Return (x, y) of the center of cell containing provided text 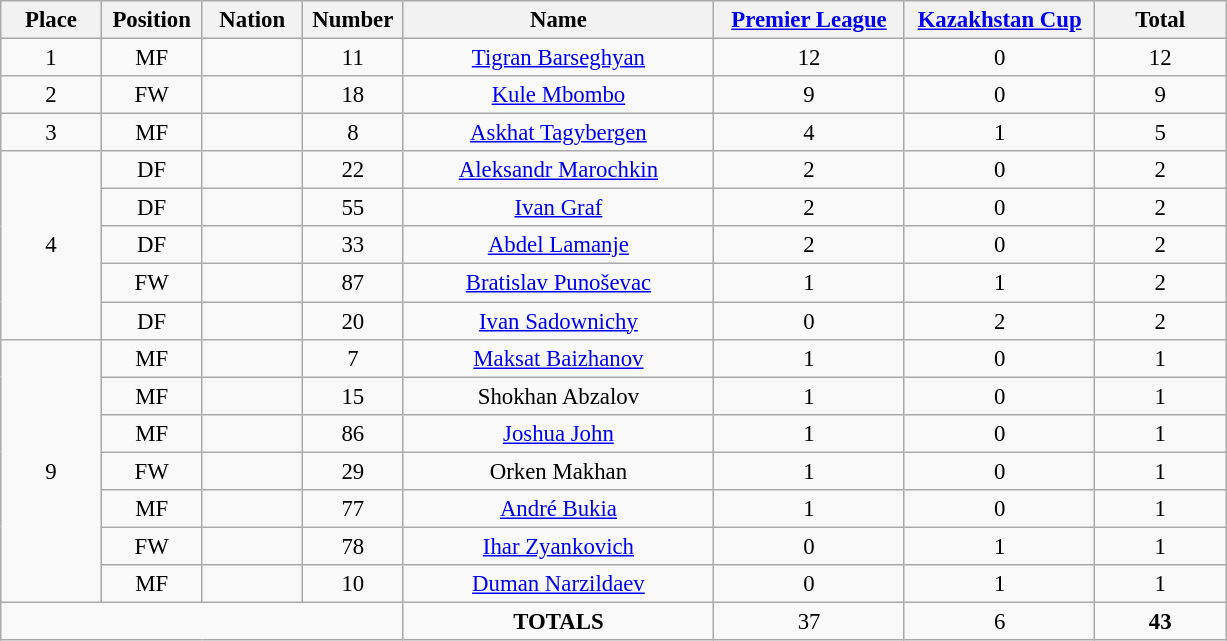
Name (558, 20)
5 (1160, 133)
Maksat Baizhanov (558, 358)
22 (354, 170)
André Bukia (558, 509)
77 (354, 509)
10 (354, 584)
Askhat Tagybergen (558, 133)
86 (354, 433)
Aleksandr Marochkin (558, 170)
Number (354, 20)
Position (152, 20)
37 (810, 621)
Ivan Graf (558, 208)
33 (354, 245)
Premier League (810, 20)
TOTALS (558, 621)
18 (354, 95)
Ivan Sadownichy (558, 321)
Bratislav Punoševac (558, 283)
6 (1000, 621)
Joshua John (558, 433)
Tigran Barseghyan (558, 58)
Place (52, 20)
55 (354, 208)
8 (354, 133)
20 (354, 321)
29 (354, 471)
78 (354, 546)
Ihar Zyankovich (558, 546)
Kazakhstan Cup (1000, 20)
11 (354, 58)
43 (1160, 621)
15 (354, 396)
Nation (252, 20)
3 (52, 133)
Abdel Lamanje (558, 245)
Shokhan Abzalov (558, 396)
Total (1160, 20)
Kule Mbombo (558, 95)
87 (354, 283)
Orken Makhan (558, 471)
7 (354, 358)
Duman Narzildaev (558, 584)
